Scan for the cell matching the given text and deliver its [x, y] coordinate at center. 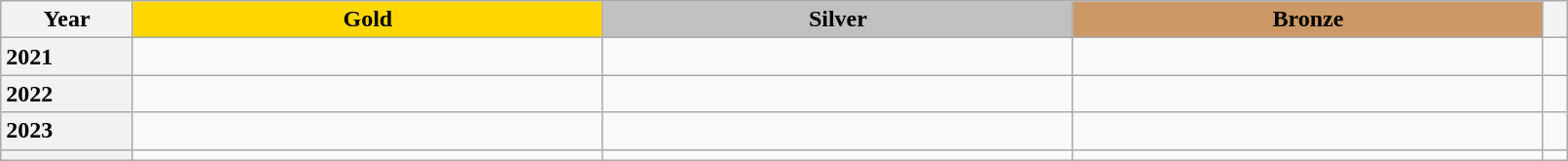
2022 [67, 94]
Silver [837, 20]
Gold [368, 20]
Year [67, 20]
2023 [67, 131]
Bronze [1308, 20]
2021 [67, 57]
